Extract the (x, y) coordinate from the center of the cell holding the provided text.  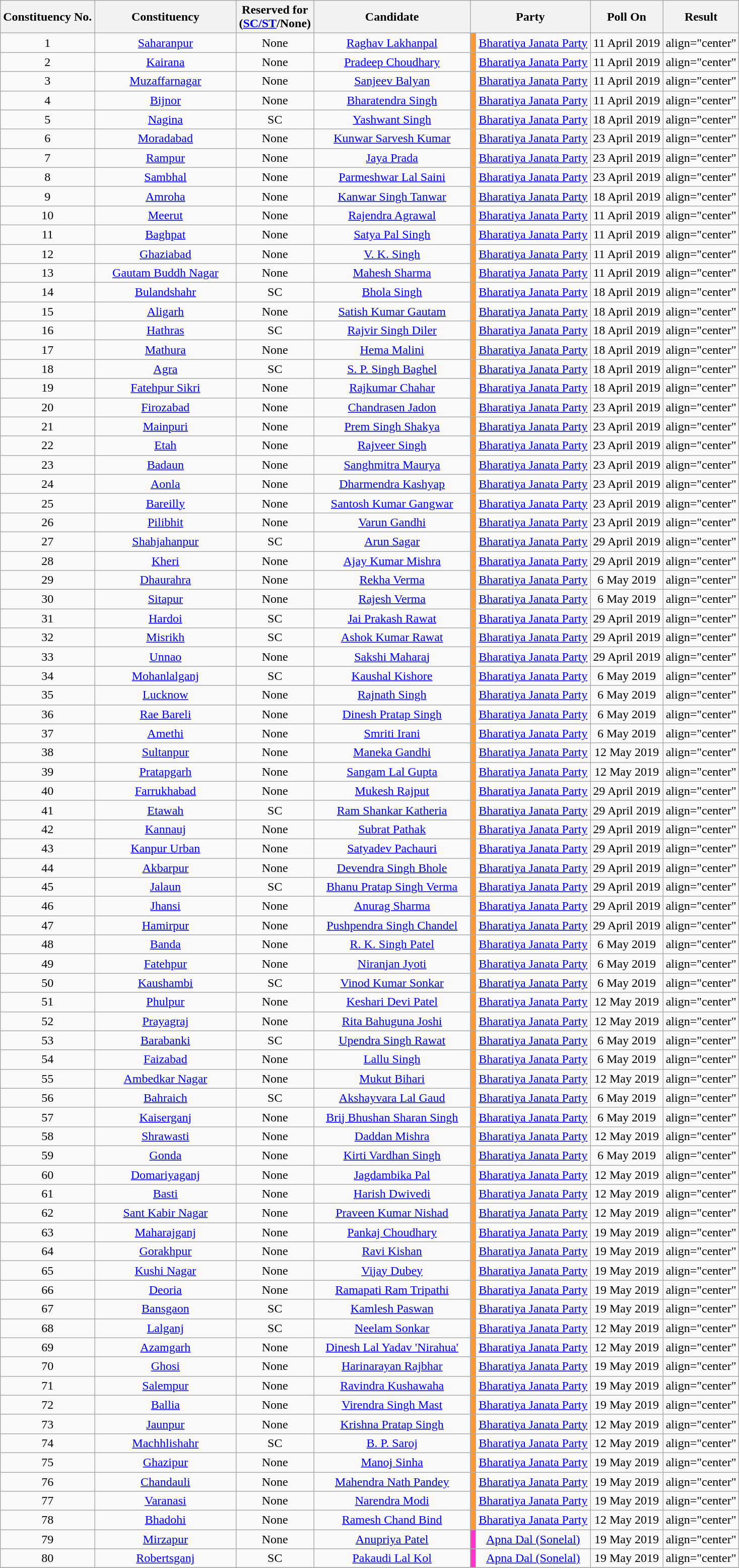
43 (47, 848)
Mukesh Rajput (392, 791)
Pankaj Choudhary (392, 1232)
Vijay Dubey (392, 1271)
Pradeep Choudhary (392, 62)
Krishna Pratap Singh (392, 1424)
Vinod Kumar Sonkar (392, 983)
17 (47, 350)
Mirzapur (165, 1539)
Kaushal Kishore (392, 676)
Lalganj (165, 1328)
Bhola Singh (392, 292)
12 (47, 254)
21 (47, 426)
Praveen Kumar Nishad (392, 1213)
77 (47, 1501)
Dharmendra Kashyap (392, 484)
Smriti Irani (392, 733)
2 (47, 62)
Bhadohi (165, 1520)
Harish Dwivedi (392, 1194)
Sanjeev Balyan (392, 81)
Mahesh Sharma (392, 273)
Jhansi (165, 906)
75 (47, 1462)
25 (47, 503)
Aligarh (165, 311)
Maharajganj (165, 1232)
Jaunpur (165, 1424)
4 (47, 100)
Amethi (165, 733)
Poll On (627, 17)
Prem Singh Shakya (392, 426)
Barabanki (165, 1040)
Prayagraj (165, 1021)
Niranjan Jyoti (392, 964)
Agra (165, 369)
51 (47, 1002)
11 (47, 234)
Yashwant Singh (392, 119)
Kaushambi (165, 983)
64 (47, 1251)
Satya Pal Singh (392, 234)
Jalaun (165, 887)
34 (47, 676)
67 (47, 1309)
Subrat Pathak (392, 829)
66 (47, 1290)
Constituency No. (47, 17)
Saharanpur (165, 43)
Upendra Singh Rawat (392, 1040)
Muzaffarnagar (165, 81)
28 (47, 561)
Ghaziabad (165, 254)
53 (47, 1040)
33 (47, 657)
54 (47, 1059)
Anupriya Patel (392, 1539)
79 (47, 1539)
Shahjahanpur (165, 541)
Unnao (165, 657)
Farrukhabad (165, 791)
Manoj Sinha (392, 1462)
Pilibhit (165, 522)
63 (47, 1232)
Chandauli (165, 1481)
Ramapati Ram Tripathi (392, 1290)
Basti (165, 1194)
Mainpuri (165, 426)
29 (47, 580)
42 (47, 829)
9 (47, 196)
76 (47, 1481)
70 (47, 1366)
73 (47, 1424)
Nagina (165, 119)
Etawah (165, 810)
40 (47, 791)
Result (701, 17)
Robertsganj (165, 1558)
Bahraich (165, 1098)
Ghosi (165, 1366)
Brij Bhushan Sharan Singh (392, 1117)
Narendra Modi (392, 1501)
3 (47, 81)
18 (47, 369)
38 (47, 752)
Rampur (165, 158)
Pushpendra Singh Chandel (392, 925)
Azamgarh (165, 1347)
49 (47, 964)
16 (47, 331)
Neelam Sonkar (392, 1328)
Ram Shankar Katheria (392, 810)
Sultanpur (165, 752)
62 (47, 1213)
59 (47, 1155)
Satish Kumar Gautam (392, 311)
Rita Bahuguna Joshi (392, 1021)
Bhanu Pratap Singh Verma (392, 887)
1 (47, 43)
Kushi Nagar (165, 1271)
44 (47, 867)
Akshayvara Lal Gaud (392, 1098)
Bijnor (165, 100)
68 (47, 1328)
Mathura (165, 350)
Ghazipur (165, 1462)
Jai Prakash Rawat (392, 618)
37 (47, 733)
71 (47, 1386)
41 (47, 810)
Baghpat (165, 234)
Gonda (165, 1155)
V. K. Singh (392, 254)
Shrawasti (165, 1136)
Phulpur (165, 1002)
Arun Sagar (392, 541)
B. P. Saroj (392, 1443)
Constituency (165, 17)
Deoria (165, 1290)
24 (47, 484)
Misrikh (165, 638)
Kamlesh Paswan (392, 1309)
Aonla (165, 484)
Ballia (165, 1405)
32 (47, 638)
Mukut Bihari (392, 1079)
Kaiserganj (165, 1117)
Virendra Singh Mast (392, 1405)
55 (47, 1079)
Ambedkar Nagar (165, 1079)
Devendra Singh Bhole (392, 867)
72 (47, 1405)
Faizabad (165, 1059)
39 (47, 772)
22 (47, 446)
46 (47, 906)
Pratapgarh (165, 772)
Hathras (165, 331)
61 (47, 1194)
Rajnath Singh (392, 695)
27 (47, 541)
Rajveer Singh (392, 446)
35 (47, 695)
Maneka Gandhi (392, 752)
6 (47, 139)
69 (47, 1347)
56 (47, 1098)
Jagdambika Pal (392, 1175)
Ravi Kishan (392, 1251)
Sitapur (165, 599)
Varanasi (165, 1501)
Harinarayan Rajbhar (392, 1366)
Rekha Verma (392, 580)
Kanpur Urban (165, 848)
36 (47, 714)
Jaya Prada (392, 158)
Ajay Kumar Mishra (392, 561)
14 (47, 292)
Meerut (165, 215)
Domariyaganj (165, 1175)
Kheri (165, 561)
Kirti Vardhan Singh (392, 1155)
Reserved for(SC/ST/None) (275, 17)
Bharatendra Singh (392, 100)
50 (47, 983)
Bansgaon (165, 1309)
8 (47, 177)
Rajendra Agrawal (392, 215)
7 (47, 158)
Rajkumar Chahar (392, 388)
Party (530, 17)
Varun Gandhi (392, 522)
15 (47, 311)
Gautam Buddh Nagar (165, 273)
Kunwar Sarvesh Kumar (392, 139)
Firozabad (165, 407)
Kannauj (165, 829)
Ravindra Kushawaha (392, 1386)
Mohanlalganj (165, 676)
45 (47, 887)
47 (47, 925)
Sanghmitra Maurya (392, 465)
Raghav Lakhanpal (392, 43)
Salempur (165, 1386)
80 (47, 1558)
Gorakhpur (165, 1251)
Satyadev Pachauri (392, 848)
65 (47, 1271)
Dinesh Pratap Singh (392, 714)
Rae Bareli (165, 714)
Chandrasen Jadon (392, 407)
Bulandshahr (165, 292)
30 (47, 599)
26 (47, 522)
Rajvir Singh Diler (392, 331)
Hardoi (165, 618)
23 (47, 465)
19 (47, 388)
Dhaurahra (165, 580)
Hamirpur (165, 925)
Etah (165, 446)
Dinesh Lal Yadav 'Nirahua' (392, 1347)
48 (47, 945)
5 (47, 119)
Anurag Sharma (392, 906)
Parmeshwar Lal Saini (392, 177)
R. K. Singh Patel (392, 945)
Mahendra Nath Pandey (392, 1481)
Moradabad (165, 139)
13 (47, 273)
Sambhal (165, 177)
Akbarpur (165, 867)
60 (47, 1175)
31 (47, 618)
20 (47, 407)
57 (47, 1117)
Kanwar Singh Tanwar (392, 196)
Santosh Kumar Gangwar (392, 503)
Daddan Mishra (392, 1136)
Kairana (165, 62)
Sakshi Maharaj (392, 657)
Bareilly (165, 503)
Rajesh Verma (392, 599)
Banda (165, 945)
Ramesh Chand Bind (392, 1520)
10 (47, 215)
Machhlishahr (165, 1443)
74 (47, 1443)
Sangam Lal Gupta (392, 772)
Fatehpur (165, 964)
Sant Kabir Nagar (165, 1213)
S. P. Singh Baghel (392, 369)
78 (47, 1520)
Keshari Devi Patel (392, 1002)
Fatehpur Sikri (165, 388)
Hema Malini (392, 350)
Lucknow (165, 695)
Amroha (165, 196)
52 (47, 1021)
Badaun (165, 465)
Pakaudi Lal Kol (392, 1558)
Candidate (392, 17)
58 (47, 1136)
Ashok Kumar Rawat (392, 638)
Lallu Singh (392, 1059)
